Scan for the cell matching the given text and deliver its [X, Y] coordinate at center. 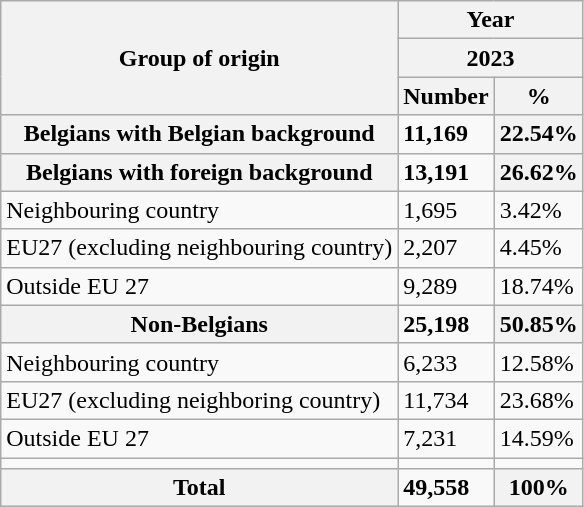
14.59% [538, 438]
9,289 [446, 286]
4.45% [538, 248]
Belgians with foreign background [200, 172]
1,695 [446, 210]
23.68% [538, 400]
6,233 [446, 362]
EU27 (excluding neighbouring country) [200, 248]
Non-Belgians [200, 324]
Total [200, 488]
13,191 [446, 172]
11,169 [446, 134]
2,207 [446, 248]
49,558 [446, 488]
% [538, 96]
11,734 [446, 400]
22.54% [538, 134]
50.85% [538, 324]
EU27 (excluding neighboring country) [200, 400]
2023 [490, 58]
Belgians with Belgian background [200, 134]
25,198 [446, 324]
18.74% [538, 286]
100% [538, 488]
12.58% [538, 362]
7,231 [446, 438]
Group of origin [200, 58]
Year [490, 20]
Number [446, 96]
3.42% [538, 210]
26.62% [538, 172]
